Detect which cell encompasses the target text, then output its (X, Y) center coordinate. 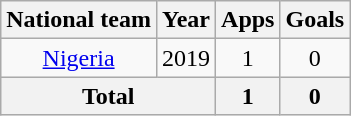
Goals (315, 20)
National team (79, 20)
Nigeria (79, 58)
2019 (186, 58)
Year (186, 20)
Apps (248, 20)
Total (108, 96)
